From the cell containing the given text, extract its center point as [X, Y] coordinate. 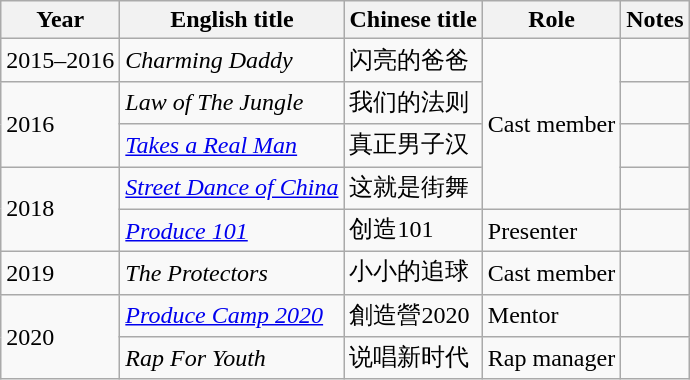
我们的法则 [413, 102]
2015–2016 [60, 60]
2020 [60, 336]
说唱新时代 [413, 358]
闪亮的爸爸 [413, 60]
Law of The Jungle [232, 102]
Notes [655, 20]
真正男子汉 [413, 146]
2019 [60, 274]
Presenter [551, 230]
Takes a Real Man [232, 146]
The Protectors [232, 274]
2018 [60, 208]
Chinese title [413, 20]
Role [551, 20]
Street Dance of China [232, 188]
Year [60, 20]
Produce 101 [232, 230]
創造營2020 [413, 316]
Charming Daddy [232, 60]
2016 [60, 124]
这就是街舞 [413, 188]
Rap manager [551, 358]
创造101 [413, 230]
Produce Camp 2020 [232, 316]
小小的追球 [413, 274]
Rap For Youth [232, 358]
English title [232, 20]
Mentor [551, 316]
